Return the (X, Y) coordinate for the center point of the cell that contains the specified text.  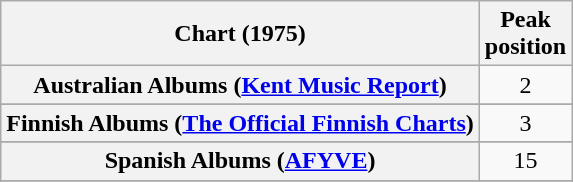
Finnish Albums (The Official Finnish Charts) (240, 123)
2 (525, 85)
Peakposition (525, 34)
Chart (1975) (240, 34)
Spanish Albums (AFYVE) (240, 161)
Australian Albums (Kent Music Report) (240, 85)
15 (525, 161)
3 (525, 123)
